From the cell containing the given text, extract its center point as [x, y] coordinate. 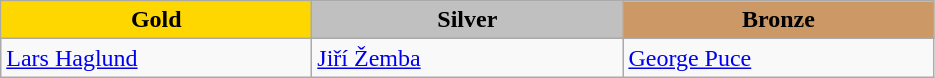
Jiří Žemba [468, 58]
Silver [468, 20]
George Puce [778, 58]
Bronze [778, 20]
Gold [156, 20]
Lars Haglund [156, 58]
